Detect which cell encompasses the target text, then output its [X, Y] center coordinate. 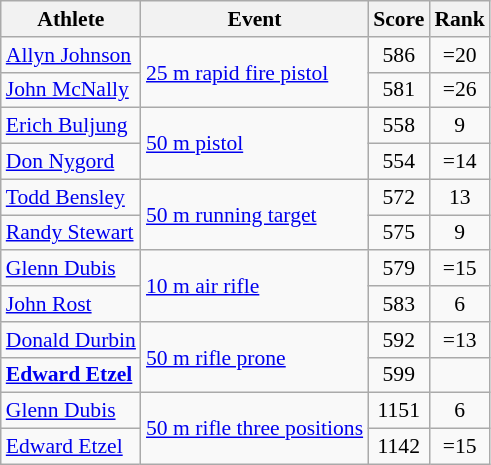
592 [398, 340]
John McNally [71, 90]
Athlete [71, 19]
Todd Bensley [71, 197]
572 [398, 197]
Randy Stewart [71, 233]
554 [398, 162]
25 m rapid fire pistol [254, 72]
Event [254, 19]
50 m rifle three positions [254, 428]
=20 [460, 55]
Rank [460, 19]
Don Nygord [71, 162]
=13 [460, 340]
558 [398, 126]
575 [398, 233]
50 m running target [254, 214]
Erich Buljung [71, 126]
586 [398, 55]
599 [398, 375]
579 [398, 269]
50 m rifle prone [254, 358]
=14 [460, 162]
=26 [460, 90]
10 m air rifle [254, 286]
1142 [398, 447]
1151 [398, 411]
Donald Durbin [71, 340]
13 [460, 197]
Score [398, 19]
50 m pistol [254, 144]
Allyn Johnson [71, 55]
583 [398, 304]
John Rost [71, 304]
581 [398, 90]
